Extract the [x, y] coordinate from the center of the cell holding the provided text.  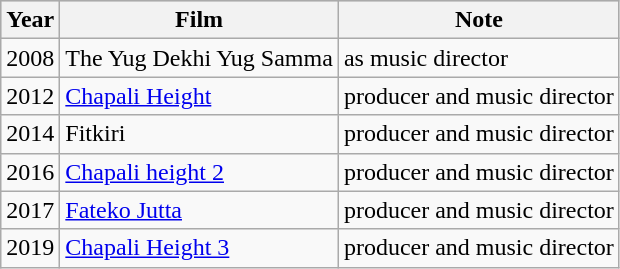
Fateko Jutta [200, 210]
2014 [30, 134]
2012 [30, 96]
Chapali Height 3 [200, 248]
as music director [478, 58]
2008 [30, 58]
The Yug Dekhi Yug Samma [200, 58]
2016 [30, 172]
2017 [30, 210]
Note [478, 20]
2019 [30, 248]
Year [30, 20]
Chapali Height [200, 96]
Chapali height 2 [200, 172]
Fitkiri [200, 134]
Film [200, 20]
